Return (x, y) of the center of cell containing provided text 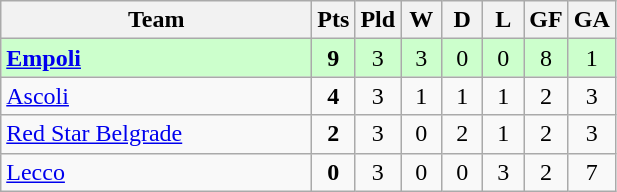
4 (334, 96)
W (422, 20)
GF (546, 20)
8 (546, 58)
D (462, 20)
Pld (378, 20)
Team (156, 20)
L (504, 20)
Ascoli (156, 96)
7 (592, 172)
GA (592, 20)
Pts (334, 20)
Lecco (156, 172)
Red Star Belgrade (156, 134)
9 (334, 58)
Empoli (156, 58)
